For the text-containing cell, return its midpoint in (X, Y) coordinate format. 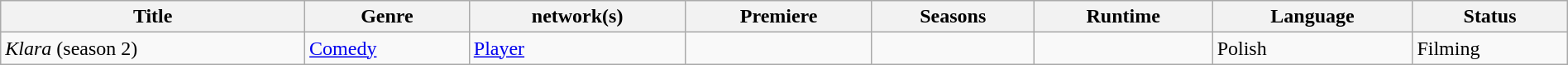
Genre (387, 17)
Runtime (1123, 17)
Klara (season 2) (153, 48)
network(s) (577, 17)
Polish (1312, 48)
Comedy (387, 48)
Title (153, 17)
Player (577, 48)
Status (1490, 17)
Premiere (779, 17)
Seasons (953, 17)
Filming (1490, 48)
Language (1312, 17)
